Capture the cell that displays the provided text and extract its (X, Y) central coordinate. 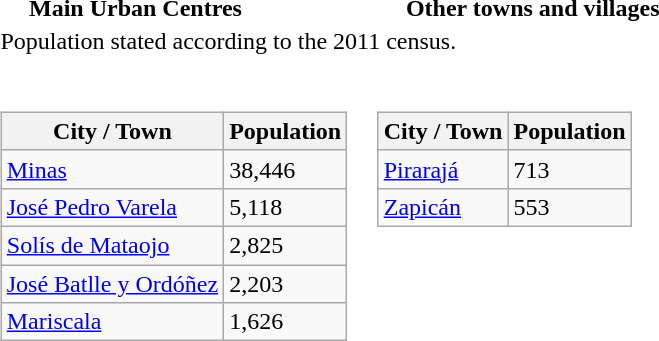
Mariscala (112, 322)
Zapicán (443, 207)
José Batlle y Ordóñez (112, 283)
Solís de Mataojo (112, 245)
38,446 (286, 169)
5,118 (286, 207)
713 (570, 169)
2,203 (286, 283)
1,626 (286, 322)
Minas (112, 169)
José Pedro Varela (112, 207)
Pirarajá (443, 169)
2,825 (286, 245)
553 (570, 207)
